Identify which cell holds the provided text, then report its [X, Y] central coordinate. 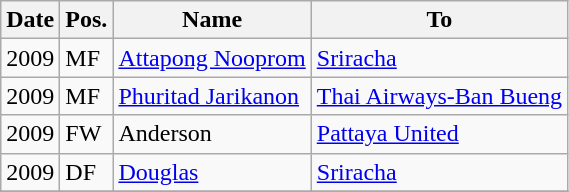
FW [86, 134]
Thai Airways-Ban Bueng [439, 96]
Phuritad Jarikanon [212, 96]
Pattaya United [439, 134]
Attapong Nooprom [212, 58]
To [439, 20]
Pos. [86, 20]
DF [86, 172]
Douglas [212, 172]
Date [30, 20]
Name [212, 20]
Anderson [212, 134]
